Detect which cell encompasses the target text, then output its [x, y] center coordinate. 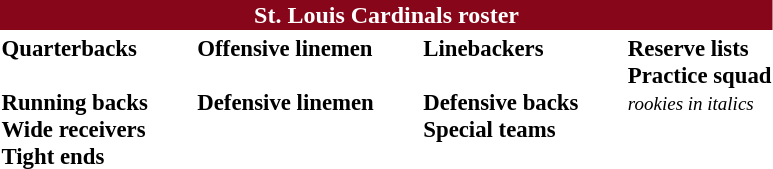
St. Louis Cardinals roster [386, 15]
